From the cell containing the given text, extract its center point as [x, y] coordinate. 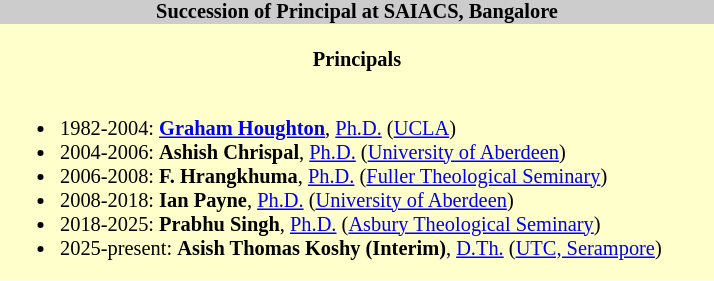
Principals [357, 48]
Succession of Principal at SAIACS, Bangalore [357, 12]
